Search for the cell housing the specified text and yield its (x, y) center coordinate. 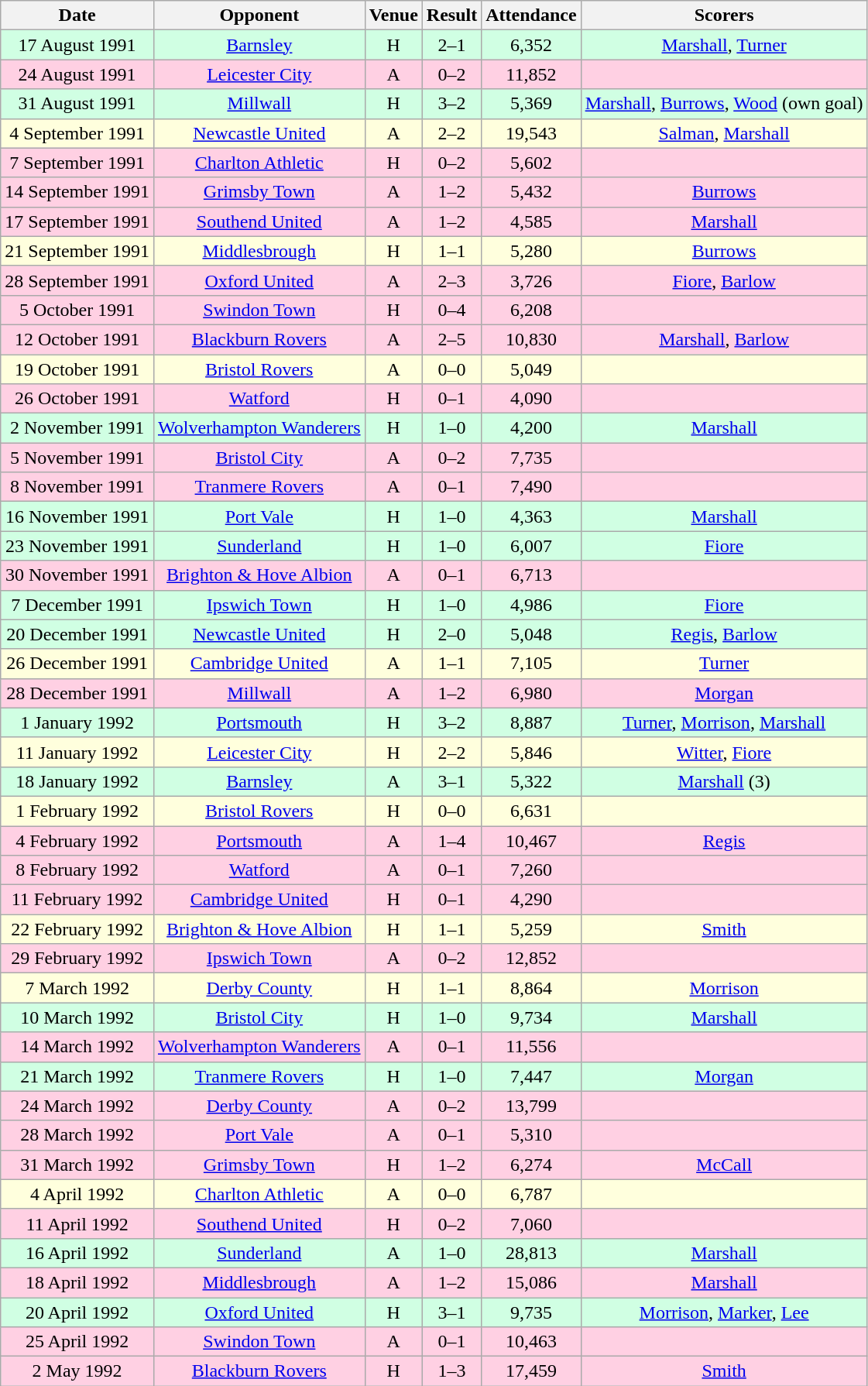
5 October 1991 (77, 310)
21 March 1992 (77, 1076)
Witter, Fiore (724, 752)
5,322 (531, 781)
31 March 1992 (77, 1165)
31 August 1991 (77, 104)
4,986 (531, 605)
4,290 (531, 900)
Salman, Marshall (724, 133)
4,585 (531, 221)
10,463 (531, 1342)
29 February 1992 (77, 959)
Turner, Morrison, Marshall (724, 722)
7 September 1991 (77, 163)
6,352 (531, 45)
Scorers (724, 15)
23 November 1991 (77, 546)
6,631 (531, 811)
9,734 (531, 1017)
12 October 1991 (77, 339)
8,887 (531, 722)
7 March 1992 (77, 988)
Venue (393, 15)
6,007 (531, 546)
24 August 1991 (77, 74)
Result (451, 15)
McCall (724, 1165)
11 January 1992 (77, 752)
10 March 1992 (77, 1017)
8 February 1992 (77, 870)
7,060 (531, 1223)
11 April 1992 (77, 1223)
Morrison (724, 988)
Regis (724, 840)
5,846 (531, 752)
17 September 1991 (77, 221)
7,490 (531, 487)
18 April 1992 (77, 1282)
5,280 (531, 251)
11 February 1992 (77, 900)
4 September 1991 (77, 133)
9,735 (531, 1312)
Regis, Barlow (724, 634)
6,208 (531, 310)
3,726 (531, 280)
Marshall, Barlow (724, 339)
12,852 (531, 959)
25 April 1992 (77, 1342)
28 September 1991 (77, 280)
2–5 (451, 339)
19,543 (531, 133)
6,787 (531, 1194)
24 March 1992 (77, 1106)
1 February 1992 (77, 811)
17,459 (531, 1371)
11,556 (531, 1047)
6,713 (531, 575)
5,310 (531, 1135)
Marshall, Turner (724, 45)
7 December 1991 (77, 605)
11,852 (531, 74)
26 December 1991 (77, 664)
16 November 1991 (77, 516)
15,086 (531, 1282)
28 March 1992 (77, 1135)
6,274 (531, 1165)
7,105 (531, 664)
20 December 1991 (77, 634)
28 December 1991 (77, 693)
4,090 (531, 399)
5,602 (531, 163)
2 November 1991 (77, 428)
1 January 1992 (77, 722)
5 November 1991 (77, 458)
Attendance (531, 15)
Turner (724, 664)
5,259 (531, 929)
5,049 (531, 369)
2–0 (451, 634)
21 September 1991 (77, 251)
Marshall (3) (724, 781)
28,813 (531, 1253)
2–3 (451, 280)
10,830 (531, 339)
20 April 1992 (77, 1312)
5,048 (531, 634)
13,799 (531, 1106)
4,363 (531, 516)
Marshall, Burrows, Wood (own goal) (724, 104)
17 August 1991 (77, 45)
Opponent (259, 15)
16 April 1992 (77, 1253)
8,864 (531, 988)
4,200 (531, 428)
0–4 (451, 310)
14 March 1992 (77, 1047)
19 October 1991 (77, 369)
18 January 1992 (77, 781)
2 May 1992 (77, 1371)
1–4 (451, 840)
2–1 (451, 45)
4 February 1992 (77, 840)
8 November 1991 (77, 487)
30 November 1991 (77, 575)
5,432 (531, 192)
7,260 (531, 870)
26 October 1991 (77, 399)
Date (77, 15)
Morrison, Marker, Lee (724, 1312)
4 April 1992 (77, 1194)
7,735 (531, 458)
10,467 (531, 840)
5,369 (531, 104)
6,980 (531, 693)
1–3 (451, 1371)
22 February 1992 (77, 929)
Fiore, Barlow (724, 280)
14 September 1991 (77, 192)
7,447 (531, 1076)
